Pinpoint the cell where the given text exists, returning its (X, Y) midpoint coordinate. 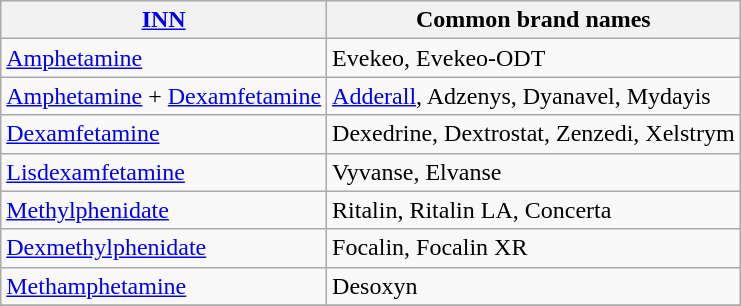
Dexedrine, Dextrostat, Zenzedi, Xelstrym (534, 134)
INN (164, 20)
Methylphenidate (164, 210)
Lisdexamfetamine (164, 172)
Evekeo, Evekeo-ODT (534, 58)
Vyvanse, Elvanse (534, 172)
Dexamfetamine (164, 134)
Focalin, Focalin XR (534, 248)
Amphetamine + Dexamfetamine (164, 96)
Adderall, Adzenys, Dyanavel, Mydayis (534, 96)
Methamphetamine (164, 286)
Common brand names (534, 20)
Dexmethylphenidate (164, 248)
Desoxyn (534, 286)
Amphetamine (164, 58)
Ritalin, Ritalin LA, Concerta (534, 210)
